Output the (X, Y) coordinate of the center of the cell containing the given text.  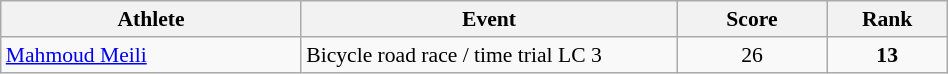
Mahmoud Meili (151, 55)
13 (887, 55)
Bicycle road race / time trial LC 3 (489, 55)
Rank (887, 19)
Score (752, 19)
Athlete (151, 19)
26 (752, 55)
Event (489, 19)
